Extract the (x, y) coordinate from the center of the cell holding the provided text.  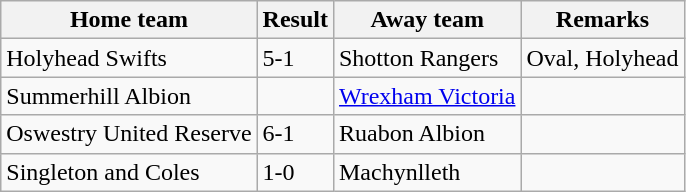
Ruabon Albion (426, 134)
Holyhead Swifts (129, 58)
Shotton Rangers (426, 58)
Remarks (602, 20)
6-1 (295, 134)
Machynlleth (426, 172)
1-0 (295, 172)
Home team (129, 20)
Summerhill Albion (129, 96)
Oval, Holyhead (602, 58)
Singleton and Coles (129, 172)
5-1 (295, 58)
Oswestry United Reserve (129, 134)
Result (295, 20)
Wrexham Victoria (426, 96)
Away team (426, 20)
